Determine the [x, y] coordinate at the center of the cell enclosing the given text.  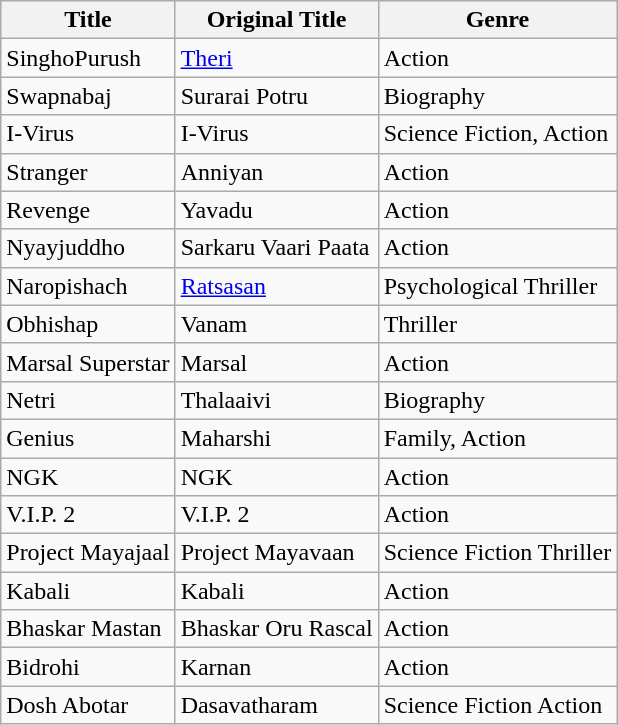
Dosh Abotar [88, 705]
Sarkaru Vaari Paata [276, 248]
Science Fiction Thriller [498, 553]
Family, Action [498, 438]
Genre [498, 20]
Netri [88, 400]
Thriller [498, 324]
Revenge [88, 210]
Title [88, 20]
Project Mayajaal [88, 553]
Surarai Potru [276, 96]
Theri [276, 58]
Psychological Thriller [498, 286]
Dasavatharam [276, 705]
Thalaaivi [276, 400]
Original Title [276, 20]
Bhaskar Mastan [88, 629]
Bhaskar Oru Rascal [276, 629]
Karnan [276, 667]
Yavadu [276, 210]
Marsal [276, 362]
Marsal Superstar [88, 362]
Science Fiction, Action [498, 134]
Bidrohi [88, 667]
Maharshi [276, 438]
Ratsasan [276, 286]
Naropishach [88, 286]
Vanam [276, 324]
Stranger [88, 172]
Nyayjuddho [88, 248]
Obhishap [88, 324]
Anniyan [276, 172]
Genius [88, 438]
SinghoPurush [88, 58]
Project Mayavaan [276, 553]
Science Fiction Action [498, 705]
Swapnabaj [88, 96]
